Output the [x, y] coordinate of the center of the cell containing the given text.  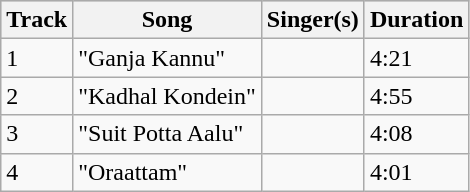
"Kadhal Kondein" [168, 96]
4:55 [416, 96]
1 [37, 58]
4:01 [416, 172]
4 [37, 172]
4:08 [416, 134]
2 [37, 96]
Song [168, 20]
3 [37, 134]
Singer(s) [312, 20]
4:21 [416, 58]
"Suit Potta Aalu" [168, 134]
Duration [416, 20]
"Ganja Kannu" [168, 58]
"Oraattam" [168, 172]
Track [37, 20]
